Scan for the cell matching the given text and deliver its [X, Y] coordinate at center. 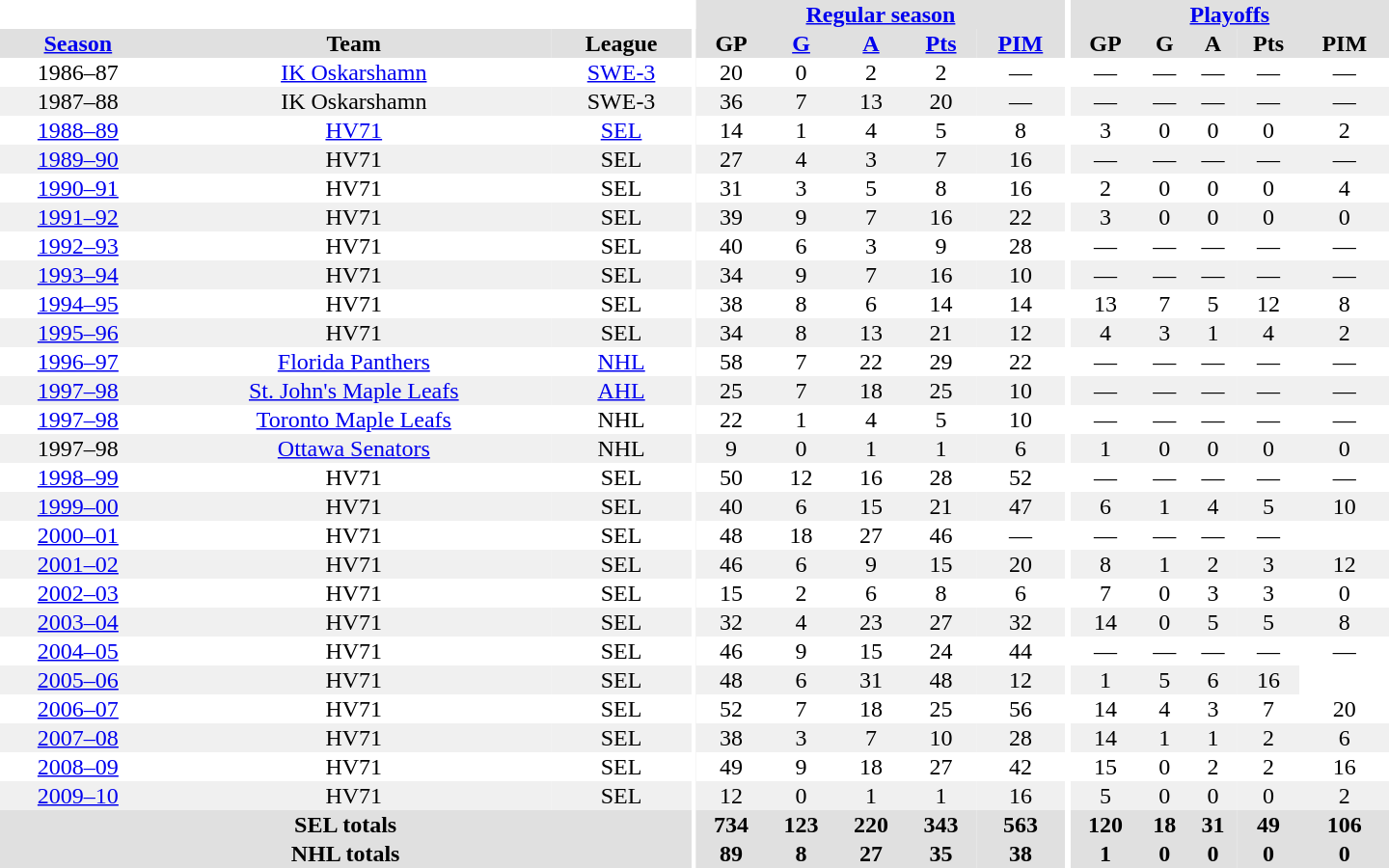
League [621, 43]
89 [731, 854]
2005–06 [78, 680]
1995–96 [78, 333]
123 [801, 825]
2009–10 [78, 796]
42 [1021, 767]
1987–88 [78, 101]
734 [731, 825]
1990–91 [78, 188]
1991–92 [78, 217]
2003–04 [78, 622]
Florida Panthers [354, 362]
1988–89 [78, 130]
2008–09 [78, 767]
St. John's Maple Leafs [354, 391]
50 [731, 477]
1986–87 [78, 72]
1996–97 [78, 362]
Toronto Maple Leafs [354, 420]
1998–99 [78, 477]
39 [731, 217]
Playoffs [1230, 14]
2007–08 [78, 738]
Team [354, 43]
563 [1021, 825]
343 [940, 825]
Regular season [881, 14]
106 [1345, 825]
56 [1021, 709]
23 [871, 622]
44 [1021, 651]
1992–93 [78, 246]
AHL [621, 391]
2002–03 [78, 593]
1994–95 [78, 304]
24 [940, 651]
29 [940, 362]
2000–01 [78, 535]
1993–94 [78, 275]
58 [731, 362]
36 [731, 101]
120 [1105, 825]
1999–00 [78, 506]
220 [871, 825]
Season [78, 43]
Ottawa Senators [354, 448]
2004–05 [78, 651]
2001–02 [78, 564]
2006–07 [78, 709]
47 [1021, 506]
SEL totals [345, 825]
NHL totals [345, 854]
1989–90 [78, 159]
35 [940, 854]
